For the text-containing cell, return its midpoint in (x, y) coordinate format. 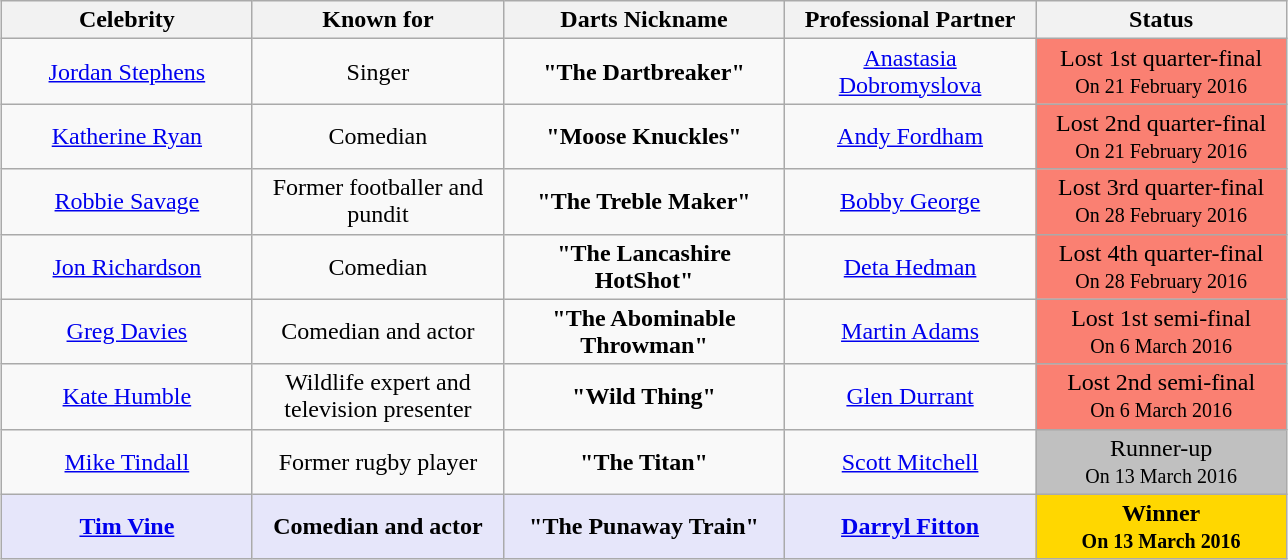
Scott Mitchell (910, 462)
Katherine Ryan (126, 136)
Known for (378, 20)
Kate Humble (126, 396)
"Wild Thing" (644, 396)
Celebrity (126, 20)
Jon Richardson (126, 266)
Runner-upOn 13 March 2016 (1162, 462)
Former rugby player (378, 462)
Anastasia Dobromyslova (910, 72)
Wildlife expert and television presenter (378, 396)
Tim Vine (126, 526)
Darryl Fitton (910, 526)
Status (1162, 20)
Lost 1st semi-finalOn 6 March 2016 (1162, 332)
"The Treble Maker" (644, 202)
Martin Adams (910, 332)
Robbie Savage (126, 202)
Lost 3rd quarter-finalOn 28 February 2016 (1162, 202)
Glen Durrant (910, 396)
"The Dartbreaker" (644, 72)
Singer (378, 72)
"The Lancashire HotShot" (644, 266)
WinnerOn 13 March 2016 (1162, 526)
"The Abominable Throwman" (644, 332)
Lost 2nd semi-finalOn 6 March 2016 (1162, 396)
Professional Partner (910, 20)
Lost 2nd quarter-finalOn 21 February 2016 (1162, 136)
Jordan Stephens (126, 72)
Lost 1st quarter-finalOn 21 February 2016 (1162, 72)
Deta Hedman (910, 266)
Andy Fordham (910, 136)
"The Punaway Train" (644, 526)
"Moose Knuckles" (644, 136)
Mike Tindall (126, 462)
Bobby George (910, 202)
Darts Nickname (644, 20)
Lost 4th quarter-finalOn 28 February 2016 (1162, 266)
Greg Davies (126, 332)
Former footballer and pundit (378, 202)
"The Titan" (644, 462)
